Output the [X, Y] coordinate of the center of the cell containing the given text.  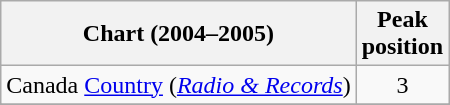
Chart (2004–2005) [178, 34]
Canada Country (Radio & Records) [178, 85]
3 [402, 85]
Peakposition [402, 34]
